Determine the [x, y] coordinate at the center of the cell enclosing the given text.  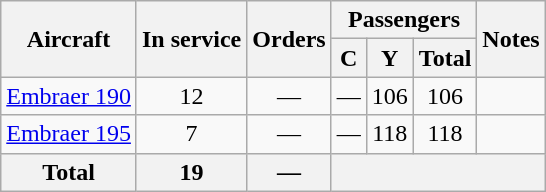
12 [191, 96]
Aircraft [69, 39]
19 [191, 172]
Notes [511, 39]
7 [191, 134]
C [348, 58]
Passengers [404, 20]
Embraer 190 [69, 96]
Orders [289, 39]
Embraer 195 [69, 134]
Y [390, 58]
In service [191, 39]
